Pinpoint the cell where the given text exists, returning its (X, Y) midpoint coordinate. 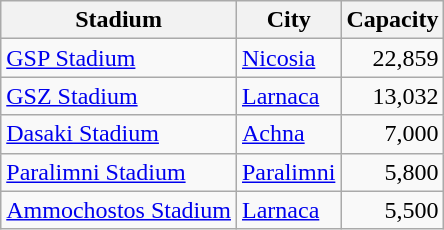
7,000 (392, 134)
5,500 (392, 210)
5,800 (392, 172)
Dasaki Stadium (119, 134)
Paralimni Stadium (119, 172)
Capacity (392, 20)
Stadium (119, 20)
Ammochostos Stadium (119, 210)
City (288, 20)
13,032 (392, 96)
Achna (288, 134)
GSP Stadium (119, 58)
Nicosia (288, 58)
22,859 (392, 58)
GSZ Stadium (119, 96)
Paralimni (288, 172)
